Extract the [X, Y] coordinate from the center of the cell holding the provided text.  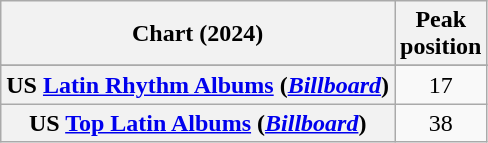
US Top Latin Albums (Billboard) [198, 123]
Peakposition [441, 34]
US Latin Rhythm Albums (Billboard) [198, 85]
38 [441, 123]
Chart (2024) [198, 34]
17 [441, 85]
